Extract the (x, y) coordinate from the center of the cell holding the provided text.  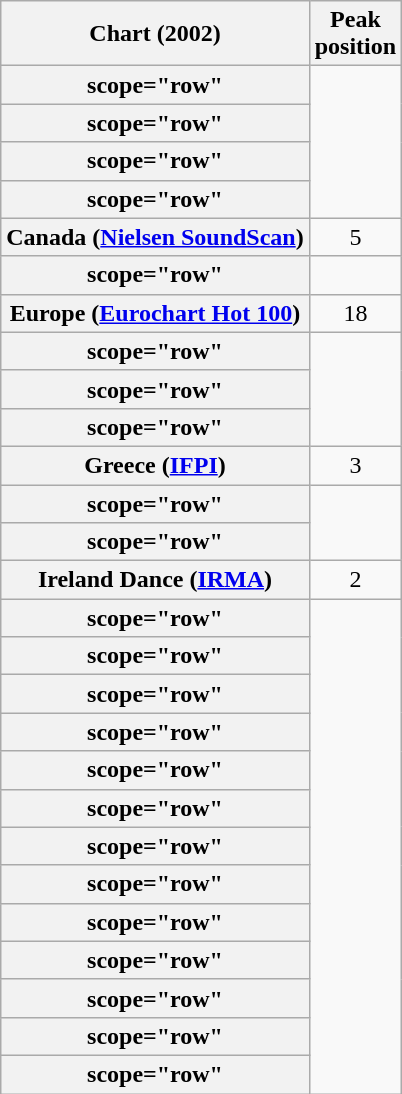
Chart (2002) (155, 34)
Europe (Eurochart Hot 100) (155, 313)
3 (355, 465)
Greece (IFPI) (155, 465)
Ireland Dance (IRMA) (155, 580)
2 (355, 580)
5 (355, 237)
18 (355, 313)
Canada (Nielsen SoundScan) (155, 237)
Peakposition (355, 34)
